Determine the [X, Y] coordinate at the center of the cell enclosing the given text.  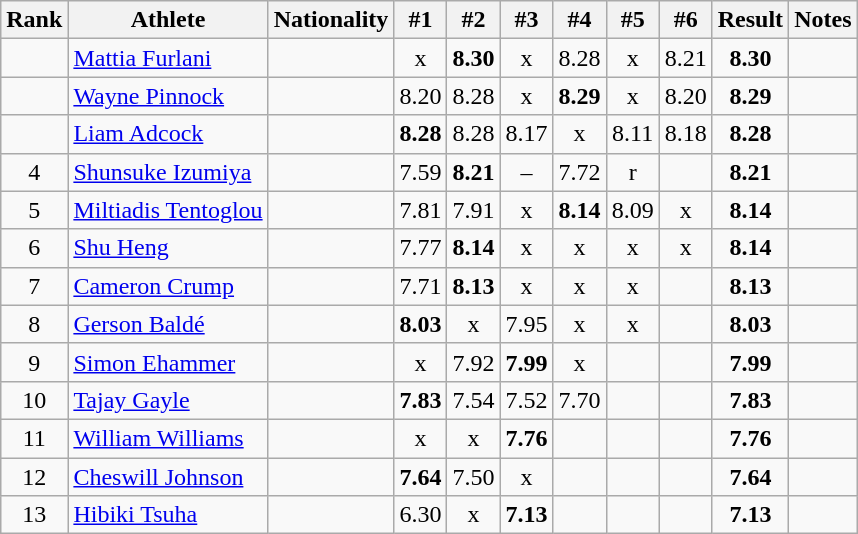
r [632, 172]
7.77 [420, 248]
Gerson Baldé [168, 324]
6 [34, 248]
#6 [686, 20]
Liam Adcock [168, 134]
7.59 [420, 172]
Notes [823, 20]
William Williams [168, 438]
7.71 [420, 286]
6.30 [420, 515]
Shu Heng [168, 248]
Shunsuke Izumiya [168, 172]
Nationality [331, 20]
7.52 [526, 400]
9 [34, 362]
Miltiadis Tentoglou [168, 210]
7 [34, 286]
7.54 [474, 400]
Tajay Gayle [168, 400]
5 [34, 210]
Cheswill Johnson [168, 477]
#4 [580, 20]
Wayne Pinnock [168, 96]
4 [34, 172]
#1 [420, 20]
11 [34, 438]
7.81 [420, 210]
8.09 [632, 210]
7.92 [474, 362]
– [526, 172]
8.11 [632, 134]
10 [34, 400]
8.18 [686, 134]
7.95 [526, 324]
Hibiki Tsuha [168, 515]
#2 [474, 20]
Cameron Crump [168, 286]
#3 [526, 20]
8 [34, 324]
7.91 [474, 210]
#5 [632, 20]
13 [34, 515]
12 [34, 477]
Rank [34, 20]
Simon Ehammer [168, 362]
7.50 [474, 477]
8.17 [526, 134]
7.72 [580, 172]
7.70 [580, 400]
Result [750, 20]
Athlete [168, 20]
Mattia Furlani [168, 58]
